Scan for the cell matching the given text and deliver its (X, Y) coordinate at center. 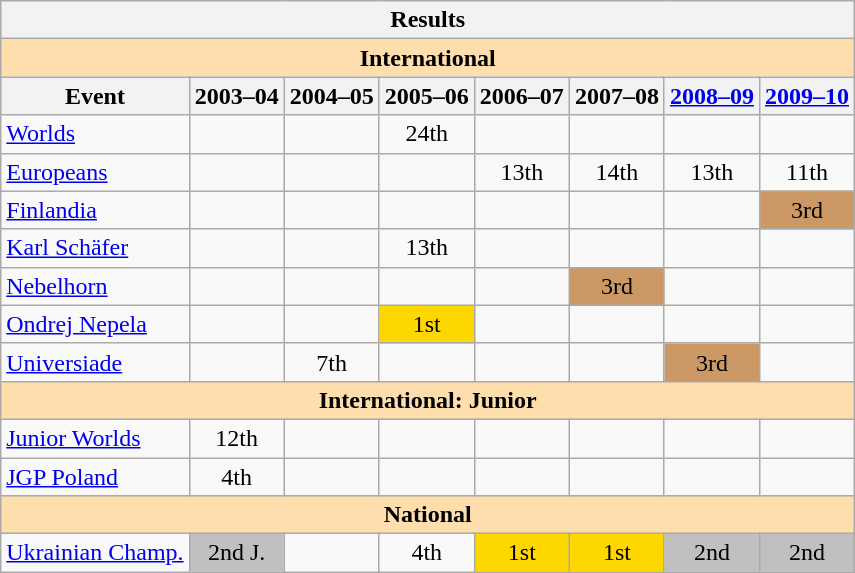
Worlds (95, 134)
2007–08 (616, 96)
National (428, 515)
Ukrainian Champ. (95, 553)
Ondrej Nepela (95, 324)
JGP Poland (95, 477)
Finlandia (95, 210)
Results (428, 20)
Junior Worlds (95, 438)
Universiade (95, 362)
7th (332, 362)
2nd J. (236, 553)
International: Junior (428, 400)
2008–09 (712, 96)
12th (236, 438)
24th (426, 134)
International (428, 58)
2003–04 (236, 96)
2005–06 (426, 96)
Karl Schäfer (95, 248)
11th (806, 172)
Event (95, 96)
2006–07 (522, 96)
Europeans (95, 172)
2004–05 (332, 96)
14th (616, 172)
Nebelhorn (95, 286)
2009–10 (806, 96)
